For the text-containing cell, return its midpoint in [x, y] coordinate format. 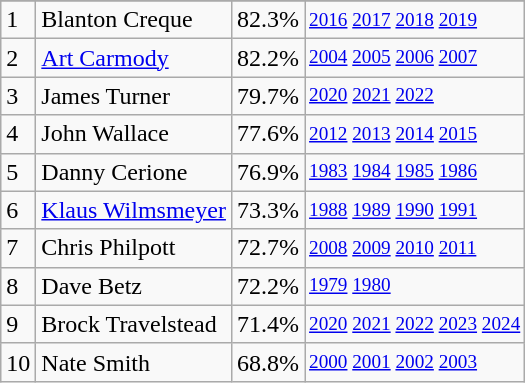
72.7% [268, 248]
2016 2017 2018 2019 [414, 20]
Chris Philpott [134, 248]
1983 1984 1985 1986 [414, 172]
2012 2013 2014 2015 [414, 134]
2020 2021 2022 2023 2024 [414, 324]
71.4% [268, 324]
Dave Betz [134, 286]
6 [18, 210]
72.2% [268, 286]
Brock Travelstead [134, 324]
79.7% [268, 96]
Klaus Wilmsmeyer [134, 210]
4 [18, 134]
2 [18, 58]
Danny Cerione [134, 172]
1 [18, 20]
John Wallace [134, 134]
77.6% [268, 134]
9 [18, 324]
Blanton Creque [134, 20]
Nate Smith [134, 362]
82.2% [268, 58]
2008 2009 2010 2011 [414, 248]
76.9% [268, 172]
2020 2021 2022 [414, 96]
1988 1989 1990 1991 [414, 210]
1979 1980 [414, 286]
82.3% [268, 20]
3 [18, 96]
68.8% [268, 362]
Art Carmody [134, 58]
2004 2005 2006 2007 [414, 58]
7 [18, 248]
2000 2001 2002 2003 [414, 362]
73.3% [268, 210]
James Turner [134, 96]
10 [18, 362]
8 [18, 286]
5 [18, 172]
